Provide the (X, Y) coordinate of the cell's center where the given text is located.  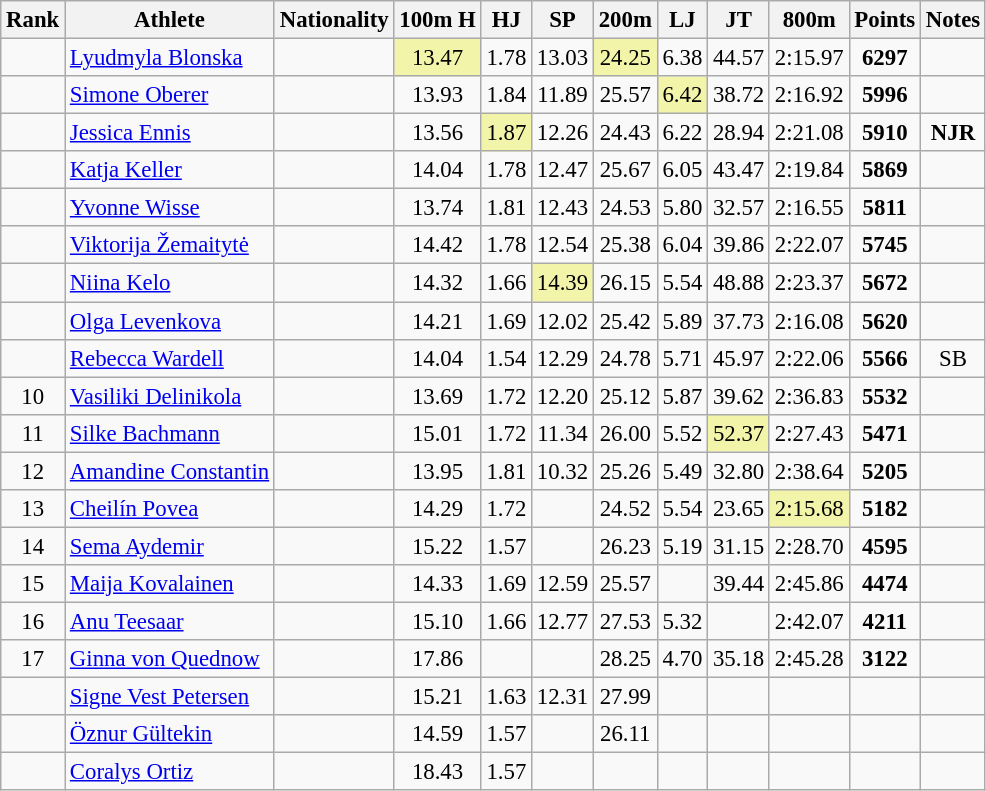
Nationality (334, 20)
38.72 (739, 95)
Simone Oberer (170, 95)
12 (33, 471)
14.39 (563, 283)
Lyudmyla Blonska (170, 58)
NJR (952, 133)
25.42 (625, 321)
Athlete (170, 20)
39.44 (739, 584)
1.84 (506, 95)
Vasiliki Delinikola (170, 396)
5.49 (682, 471)
6.04 (682, 245)
Viktorija Žemaitytė (170, 245)
39.86 (739, 245)
Katja Keller (170, 170)
1.54 (506, 358)
2:16.08 (809, 321)
48.88 (739, 283)
2:15.97 (809, 58)
12.29 (563, 358)
1.87 (506, 133)
14.59 (438, 734)
32.80 (739, 471)
13.47 (438, 58)
24.53 (625, 208)
14 (33, 546)
15.01 (438, 433)
Notes (952, 20)
2:38.64 (809, 471)
11.89 (563, 95)
Signe Vest Petersen (170, 697)
Silke Bachmann (170, 433)
13.03 (563, 58)
16 (33, 621)
17.86 (438, 659)
5.89 (682, 321)
5.87 (682, 396)
26.00 (625, 433)
5.52 (682, 433)
27.99 (625, 697)
2:45.28 (809, 659)
18.43 (438, 772)
3122 (884, 659)
10.32 (563, 471)
800m (809, 20)
2:22.07 (809, 245)
2:15.68 (809, 509)
11.34 (563, 433)
6.38 (682, 58)
12.26 (563, 133)
17 (33, 659)
5620 (884, 321)
25.38 (625, 245)
5.19 (682, 546)
31.15 (739, 546)
2:28.70 (809, 546)
14.21 (438, 321)
Anu Teesaar (170, 621)
2:22.06 (809, 358)
5566 (884, 358)
6.05 (682, 170)
6.22 (682, 133)
2:19.84 (809, 170)
5.80 (682, 208)
2:42.07 (809, 621)
26.23 (625, 546)
LJ (682, 20)
5.71 (682, 358)
28.25 (625, 659)
5996 (884, 95)
12.47 (563, 170)
5910 (884, 133)
5.32 (682, 621)
5745 (884, 245)
5471 (884, 433)
4.70 (682, 659)
Rank (33, 20)
13.74 (438, 208)
JT (739, 20)
5205 (884, 471)
32.57 (739, 208)
15.21 (438, 697)
Sema Aydemir (170, 546)
2:16.92 (809, 95)
44.57 (739, 58)
5672 (884, 283)
23.65 (739, 509)
24.52 (625, 509)
Ginna von Quednow (170, 659)
37.73 (739, 321)
5532 (884, 396)
52.37 (739, 433)
25.12 (625, 396)
Amandine Constantin (170, 471)
13 (33, 509)
2:45.86 (809, 584)
5811 (884, 208)
25.67 (625, 170)
14.29 (438, 509)
13.69 (438, 396)
15.10 (438, 621)
12.20 (563, 396)
14.32 (438, 283)
SB (952, 358)
11 (33, 433)
Jessica Ennis (170, 133)
10 (33, 396)
Maija Kovalainen (170, 584)
25.26 (625, 471)
15.22 (438, 546)
2:21.08 (809, 133)
45.97 (739, 358)
24.78 (625, 358)
12.54 (563, 245)
24.43 (625, 133)
Niina Kelo (170, 283)
Yvonne Wisse (170, 208)
Rebecca Wardell (170, 358)
43.47 (739, 170)
28.94 (739, 133)
HJ (506, 20)
12.77 (563, 621)
27.53 (625, 621)
4211 (884, 621)
200m (625, 20)
Cheilín Povea (170, 509)
4595 (884, 546)
SP (563, 20)
24.25 (625, 58)
5869 (884, 170)
Points (884, 20)
6.42 (682, 95)
13.56 (438, 133)
2:23.37 (809, 283)
Öznur Gültekin (170, 734)
2:27.43 (809, 433)
13.93 (438, 95)
35.18 (739, 659)
4474 (884, 584)
39.62 (739, 396)
26.15 (625, 283)
15 (33, 584)
5182 (884, 509)
12.02 (563, 321)
Coralys Ortiz (170, 772)
1.63 (506, 697)
14.33 (438, 584)
26.11 (625, 734)
13.95 (438, 471)
14.42 (438, 245)
2:16.55 (809, 208)
2:36.83 (809, 396)
Olga Levenkova (170, 321)
6297 (884, 58)
12.43 (563, 208)
100m H (438, 20)
12.31 (563, 697)
12.59 (563, 584)
